Extract the (X, Y) coordinate from the center of the cell holding the provided text.  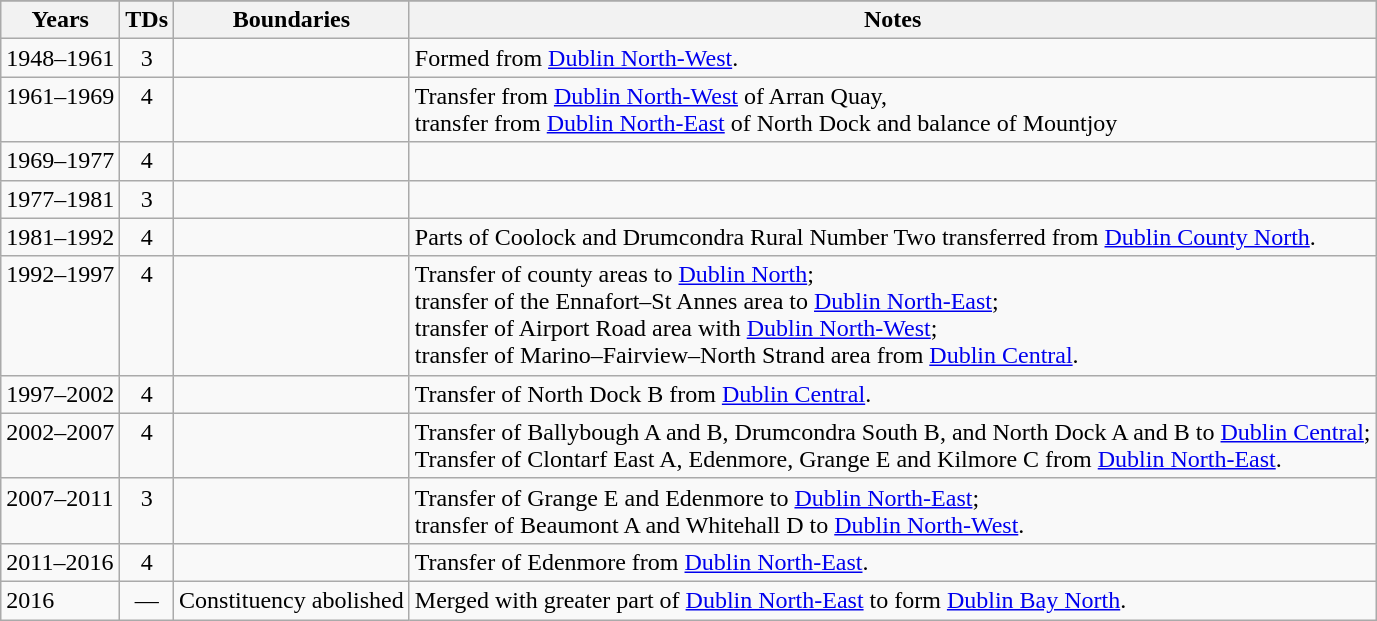
Transfer from Dublin North-West of Arran Quay,transfer from Dublin North-East of North Dock and balance of Mountjoy (892, 110)
Years (60, 20)
Notes (892, 20)
Parts of Coolock and Drumcondra Rural Number Two transferred from Dublin County North. (892, 237)
Transfer of North Dock B from Dublin Central. (892, 394)
2011–2016 (60, 562)
TDs (147, 20)
1961–1969 (60, 110)
2002–2007 (60, 446)
2007–2011 (60, 510)
1997–2002 (60, 394)
Formed from Dublin North-West. (892, 58)
— (147, 600)
1948–1961 (60, 58)
Merged with greater part of Dublin North-East to form Dublin Bay North. (892, 600)
1969–1977 (60, 161)
1981–1992 (60, 237)
2016 (60, 600)
1992–1997 (60, 316)
Transfer of Edenmore from Dublin North-East. (892, 562)
Transfer of Grange E and Edenmore to Dublin North-East;transfer of Beaumont A and Whitehall D to Dublin North-West. (892, 510)
Constituency abolished (292, 600)
1977–1981 (60, 199)
Boundaries (292, 20)
